Return (x, y) of the center of cell containing provided text 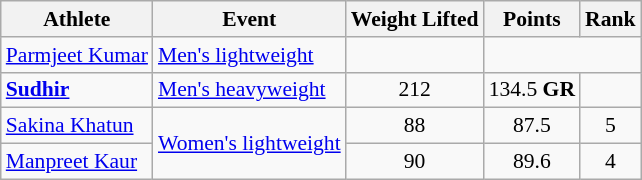
Points (532, 19)
Men's lightweight (250, 55)
4 (610, 162)
Athlete (77, 19)
Women's lightweight (250, 144)
90 (415, 162)
134.5 GR (532, 90)
89.6 (532, 162)
Parmjeet Kumar (77, 55)
88 (415, 126)
212 (415, 90)
87.5 (532, 126)
5 (610, 126)
Event (250, 19)
Weight Lifted (415, 19)
Manpreet Kaur (77, 162)
Rank (610, 19)
Sakina Khatun (77, 126)
Sudhir (77, 90)
Men's heavyweight (250, 90)
